Find where the given text appears and provide that cell's center as (X, Y) coordinate. 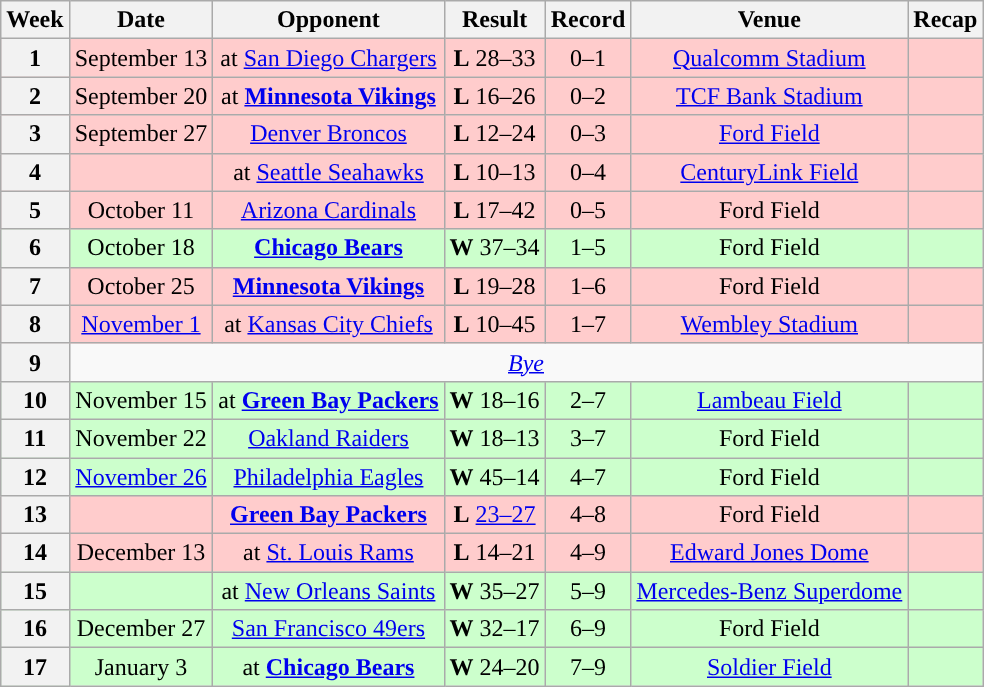
L 12–24 (494, 134)
L 17–42 (494, 210)
San Francisco 49ers (328, 629)
L 16–26 (494, 96)
Soldier Field (770, 667)
Mercedes-Benz Superdome (770, 591)
CenturyLink Field (770, 172)
September 20 (141, 96)
Chicago Bears (328, 248)
17 (35, 667)
L 28–33 (494, 58)
0–2 (588, 96)
October 11 (141, 210)
September 13 (141, 58)
Date (141, 20)
December 27 (141, 629)
L 10–13 (494, 172)
0–4 (588, 172)
Edward Jones Dome (770, 553)
5–9 (588, 591)
L 10–45 (494, 324)
at Seattle Seahawks (328, 172)
Record (588, 20)
at Minnesota Vikings (328, 96)
at Kansas City Chiefs (328, 324)
16 (35, 629)
November 22 (141, 438)
W 18–13 (494, 438)
0–5 (588, 210)
1–7 (588, 324)
L 19–28 (494, 286)
October 18 (141, 248)
January 3 (141, 667)
W 35–27 (494, 591)
W 37–34 (494, 248)
1–5 (588, 248)
5 (35, 210)
W 32–17 (494, 629)
4 (35, 172)
11 (35, 438)
Green Bay Packers (328, 515)
4–8 (588, 515)
15 (35, 591)
6–9 (588, 629)
Philadelphia Eagles (328, 477)
November 1 (141, 324)
13 (35, 515)
at San Diego Chargers (328, 58)
at Chicago Bears (328, 667)
Lambeau Field (770, 400)
Qualcomm Stadium (770, 58)
Venue (770, 20)
6 (35, 248)
1–6 (588, 286)
0–3 (588, 134)
Result (494, 20)
at St. Louis Rams (328, 553)
Week (35, 20)
0–1 (588, 58)
Opponent (328, 20)
Arizona Cardinals (328, 210)
4–9 (588, 553)
3 (35, 134)
Oakland Raiders (328, 438)
September 27 (141, 134)
at Green Bay Packers (328, 400)
TCF Bank Stadium (770, 96)
Recap (946, 20)
4–7 (588, 477)
W 18–16 (494, 400)
Minnesota Vikings (328, 286)
Wembley Stadium (770, 324)
November 26 (141, 477)
W 24–20 (494, 667)
Bye (526, 362)
10 (35, 400)
2–7 (588, 400)
W 45–14 (494, 477)
2 (35, 96)
Denver Broncos (328, 134)
L 23–27 (494, 515)
9 (35, 362)
at New Orleans Saints (328, 591)
November 15 (141, 400)
14 (35, 553)
7 (35, 286)
L 14–21 (494, 553)
October 25 (141, 286)
3–7 (588, 438)
December 13 (141, 553)
7–9 (588, 667)
1 (35, 58)
8 (35, 324)
12 (35, 477)
